Extract the (X, Y) coordinate from the center of the cell holding the provided text.  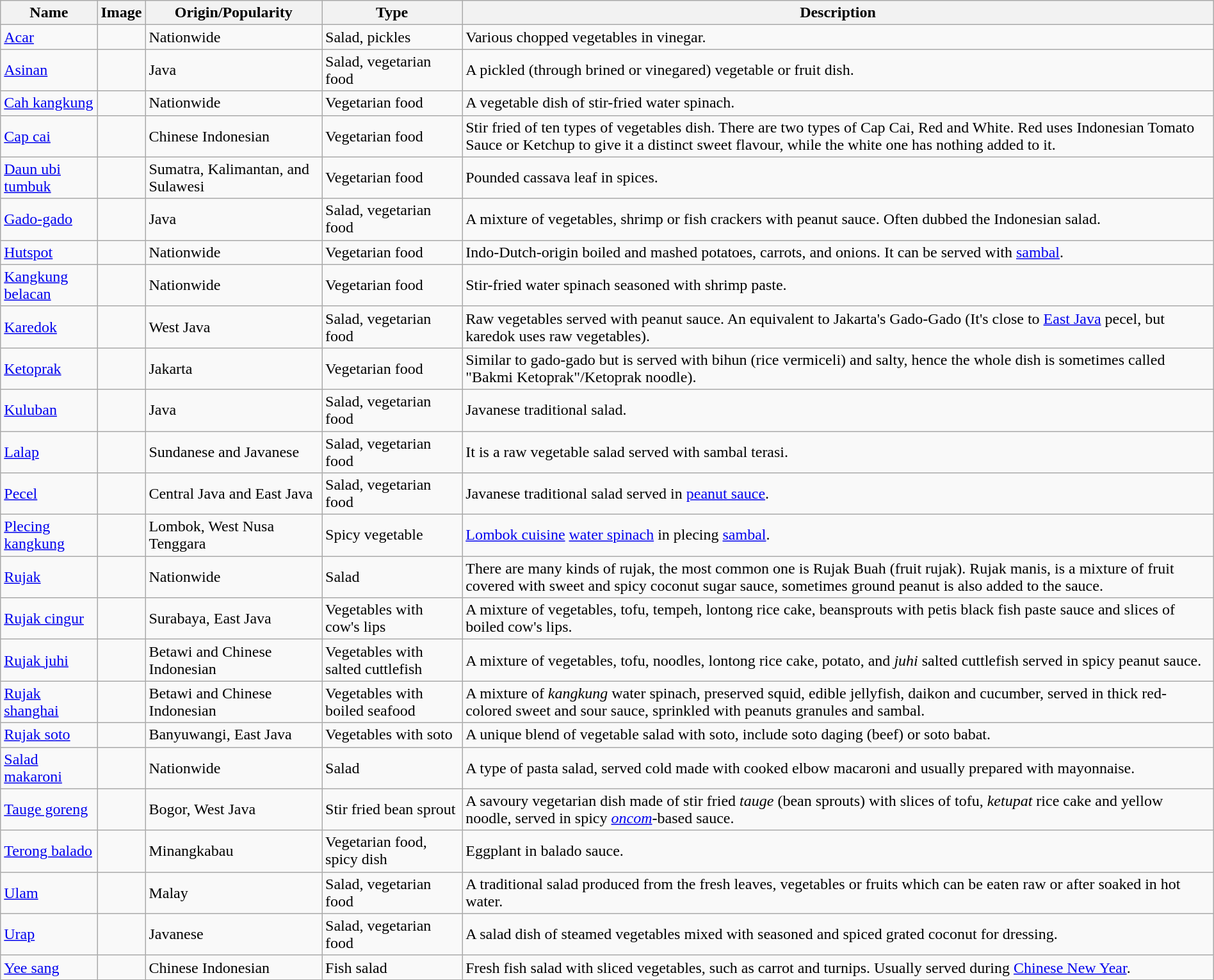
Central Java and East Java (234, 494)
Ketoprak (49, 369)
Various chopped vegetables in vinegar. (838, 37)
Jakarta (234, 369)
Salad, pickles (392, 37)
Spicy vegetable (392, 535)
Fresh fish salad with sliced vegetables, such as carrot and turnips. Usually served during Chinese New Year. (838, 967)
Javanese traditional salad. (838, 410)
Rujak soto (49, 735)
A mixture of vegetables, tofu, tempeh, lontong rice cake, beansprouts with petis black fish paste sauce and slices of boiled cow's lips. (838, 618)
Fish salad (392, 967)
Vegetarian food, spicy dish (392, 851)
Indo-Dutch-origin boiled and mashed potatoes, carrots, and onions. It can be served with sambal. (838, 252)
Kuluban (49, 410)
Vegetables with cow's lips (392, 618)
Sundanese and Javanese (234, 452)
Similar to gado-gado but is served with bihun (rice vermiceli) and salty, hence the whole dish is sometimes called "Bakmi Ketoprak"/Ketoprak noodle). (838, 369)
Karedok (49, 326)
Salad makaroni (49, 768)
Stir fried bean sprout (392, 809)
Origin/Popularity (234, 13)
Ulam (49, 892)
Surabaya, East Java (234, 618)
Kangkung belacan (49, 285)
Cah kangkung (49, 103)
Rujak shanghai (49, 702)
Tauge goreng (49, 809)
A type of pasta salad, served cold made with cooked elbow macaroni and usually prepared with mayonnaise. (838, 768)
A mixture of vegetables, tofu, noodles, lontong rice cake, potato, and juhi salted cuttlefish served in spicy peanut sauce. (838, 661)
Malay (234, 892)
Pecel (49, 494)
Daun ubi tumbuk (49, 178)
A pickled (through brined or vinegared) vegetable or fruit dish. (838, 70)
Cap cai (49, 136)
Urap (49, 935)
Terong balado (49, 851)
Hutspot (49, 252)
Description (838, 13)
A traditional salad produced from the fresh leaves, vegetables or fruits which can be eaten raw or after soaked in hot water. (838, 892)
Pounded cassava leaf in spices. (838, 178)
Acar (49, 37)
Javanese (234, 935)
Asinan (49, 70)
Sumatra, Kalimantan, and Sulawesi (234, 178)
Rujak (49, 577)
Vegetables with boiled seafood (392, 702)
Rujak cingur (49, 618)
Image (122, 13)
Lombok, West Nusa Tenggara (234, 535)
A vegetable dish of stir-fried water spinach. (838, 103)
Gado-gado (49, 219)
Lalap (49, 452)
Plecing kangkung (49, 535)
Eggplant in balado sauce. (838, 851)
Name (49, 13)
Type (392, 13)
Javanese traditional salad served in peanut sauce. (838, 494)
Yee sang (49, 967)
Stir-fried water spinach seasoned with shrimp paste. (838, 285)
It is a raw vegetable salad served with sambal terasi. (838, 452)
Vegetables with salted cuttlefish (392, 661)
Minangkabau (234, 851)
Raw vegetables served with peanut sauce. An equivalent to Jakarta's Gado-Gado (It's close to East Java pecel, but karedok uses raw vegetables). (838, 326)
West Java (234, 326)
Vegetables with soto (392, 735)
A mixture of vegetables, shrimp or fish crackers with peanut sauce. Often dubbed the Indonesian salad. (838, 219)
A unique blend of vegetable salad with soto, include soto daging (beef) or soto babat. (838, 735)
Bogor, West Java (234, 809)
A salad dish of steamed vegetables mixed with seasoned and spiced grated coconut for dressing. (838, 935)
Rujak juhi (49, 661)
Lombok cuisine water spinach in plecing sambal. (838, 535)
Banyuwangi, East Java (234, 735)
